Locate the cell with the specified text and output its [x, y] center coordinate. 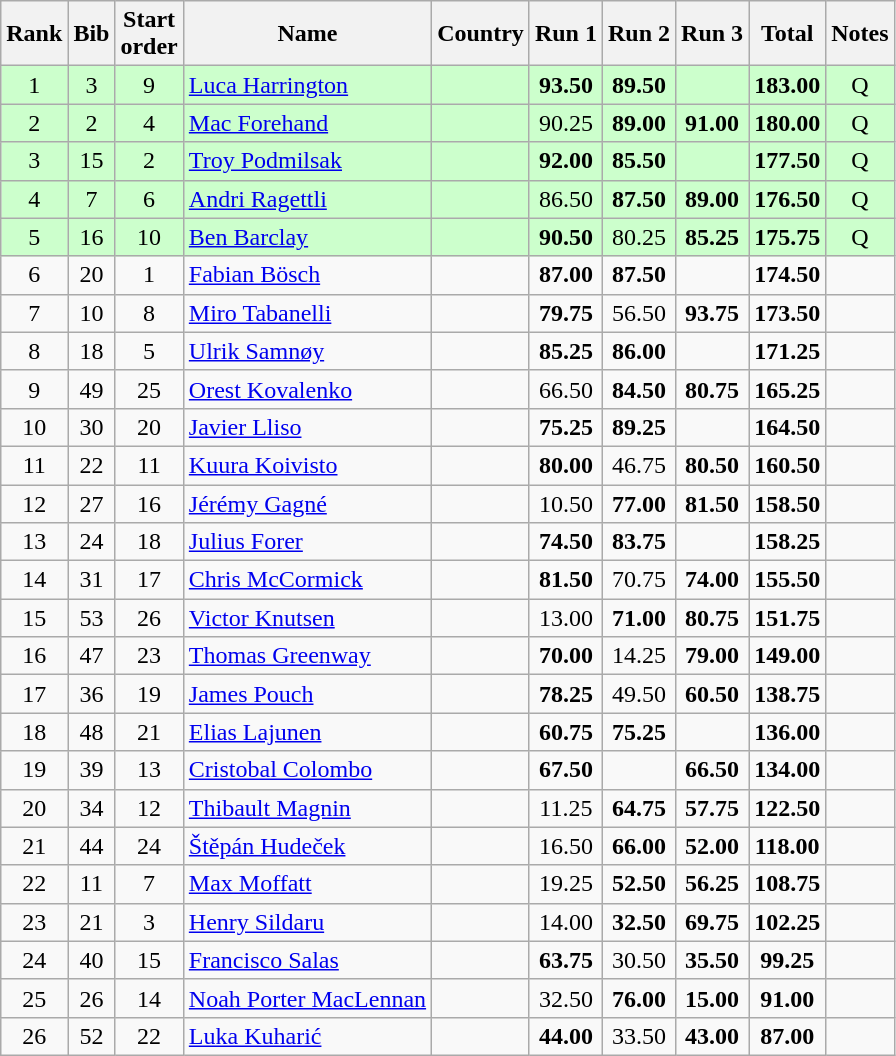
Thomas Greenway [307, 656]
33.50 [638, 1036]
158.25 [788, 542]
19.25 [566, 884]
160.50 [788, 465]
80.00 [566, 465]
James Pouch [307, 694]
80.50 [712, 465]
56.50 [638, 313]
Fabian Bösch [307, 275]
171.25 [788, 351]
Elias Lajunen [307, 732]
66.00 [638, 846]
71.00 [638, 618]
Henry Sildaru [307, 922]
176.50 [788, 199]
53 [92, 618]
86.00 [638, 351]
34 [92, 808]
90.25 [566, 123]
27 [92, 503]
118.00 [788, 846]
Thibault Magnin [307, 808]
92.00 [566, 161]
Kuura Koivisto [307, 465]
14.25 [638, 656]
10.50 [566, 503]
155.50 [788, 580]
85.50 [638, 161]
84.50 [638, 389]
175.75 [788, 237]
151.75 [788, 618]
Startorder [149, 34]
89.25 [638, 427]
183.00 [788, 85]
99.25 [788, 960]
Run 3 [712, 34]
Bib [92, 34]
56.25 [712, 884]
Luca Harrington [307, 85]
14.00 [566, 922]
57.75 [712, 808]
93.75 [712, 313]
49 [92, 389]
79.75 [566, 313]
74.50 [566, 542]
52.50 [638, 884]
Max Moffatt [307, 884]
Andri Ragettli [307, 199]
Total [788, 34]
89.50 [638, 85]
30.50 [638, 960]
Julius Forer [307, 542]
108.75 [788, 884]
Troy Podmilsak [307, 161]
Ben Barclay [307, 237]
60.50 [712, 694]
122.50 [788, 808]
80.25 [638, 237]
78.25 [566, 694]
74.00 [712, 580]
63.75 [566, 960]
31 [92, 580]
83.75 [638, 542]
79.00 [712, 656]
Francisco Salas [307, 960]
35.50 [712, 960]
44.00 [566, 1036]
165.25 [788, 389]
177.50 [788, 161]
93.50 [566, 85]
Rank [34, 34]
86.50 [566, 199]
Country [481, 34]
64.75 [638, 808]
Štěpán Hudeček [307, 846]
Mac Forehand [307, 123]
Miro Tabanelli [307, 313]
47 [92, 656]
46.75 [638, 465]
76.00 [638, 998]
149.00 [788, 656]
Chris McCormick [307, 580]
40 [92, 960]
39 [92, 770]
Javier Lliso [307, 427]
11.25 [566, 808]
Jérémy Gagné [307, 503]
134.00 [788, 770]
69.75 [712, 922]
Luka Kuharić [307, 1036]
Ulrik Samnøy [307, 351]
138.75 [788, 694]
52 [92, 1036]
49.50 [638, 694]
Run 1 [566, 34]
13.00 [566, 618]
44 [92, 846]
60.75 [566, 732]
102.25 [788, 922]
Victor Knutsen [307, 618]
30 [92, 427]
67.50 [566, 770]
Orest Kovalenko [307, 389]
48 [92, 732]
164.50 [788, 427]
90.50 [566, 237]
Cristobal Colombo [307, 770]
70.75 [638, 580]
158.50 [788, 503]
36 [92, 694]
77.00 [638, 503]
43.00 [712, 1036]
136.00 [788, 732]
16.50 [566, 846]
173.50 [788, 313]
70.00 [566, 656]
Notes [860, 34]
Run 2 [638, 34]
174.50 [788, 275]
Noah Porter MacLennan [307, 998]
15.00 [712, 998]
52.00 [712, 846]
Name [307, 34]
180.00 [788, 123]
